For the text-containing cell, return its midpoint in (X, Y) coordinate format. 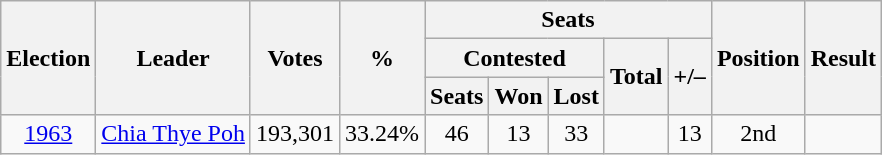
193,301 (294, 134)
Won (518, 96)
Leader (174, 58)
+/– (690, 77)
Election (48, 58)
1963 (48, 134)
Chia Thye Poh (174, 134)
Contested (515, 58)
Position (758, 58)
Lost (576, 96)
33.24% (382, 134)
Total (636, 77)
% (382, 58)
Votes (294, 58)
2nd (758, 134)
Result (843, 58)
46 (457, 134)
33 (576, 134)
